Find where the given text appears and provide that cell's center as (X, Y) coordinate. 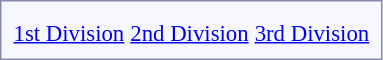
3rd Division (312, 33)
2nd Division (190, 33)
1st Division (69, 33)
